Capture the cell that displays the provided text and extract its (X, Y) central coordinate. 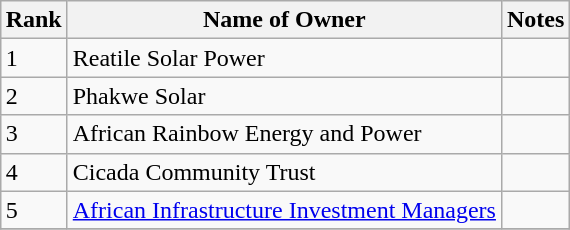
Rank (34, 20)
Cicada Community Trust (284, 172)
2 (34, 96)
3 (34, 134)
Notes (535, 20)
1 (34, 58)
Reatile Solar Power (284, 58)
African Rainbow Energy and Power (284, 134)
Name of Owner (284, 20)
4 (34, 172)
5 (34, 210)
African Infrastructure Investment Managers (284, 210)
Phakwe Solar (284, 96)
